Determine the (x, y) coordinate at the center of the cell enclosing the given text.  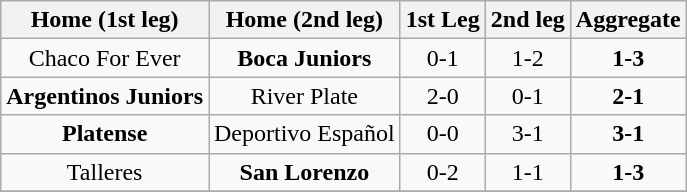
Argentinos Juniors (105, 96)
Boca Juniors (304, 58)
1-1 (528, 172)
Chaco For Ever (105, 58)
2-0 (442, 96)
0-0 (442, 134)
2-1 (628, 96)
1-2 (528, 58)
Talleres (105, 172)
San Lorenzo (304, 172)
0-2 (442, 172)
River Plate (304, 96)
Home (2nd leg) (304, 20)
Platense (105, 134)
Home (1st leg) (105, 20)
Deportivo Español (304, 134)
1st Leg (442, 20)
Aggregate (628, 20)
2nd leg (528, 20)
